Return the (x, y) coordinate for the center point of the cell that contains the specified text.  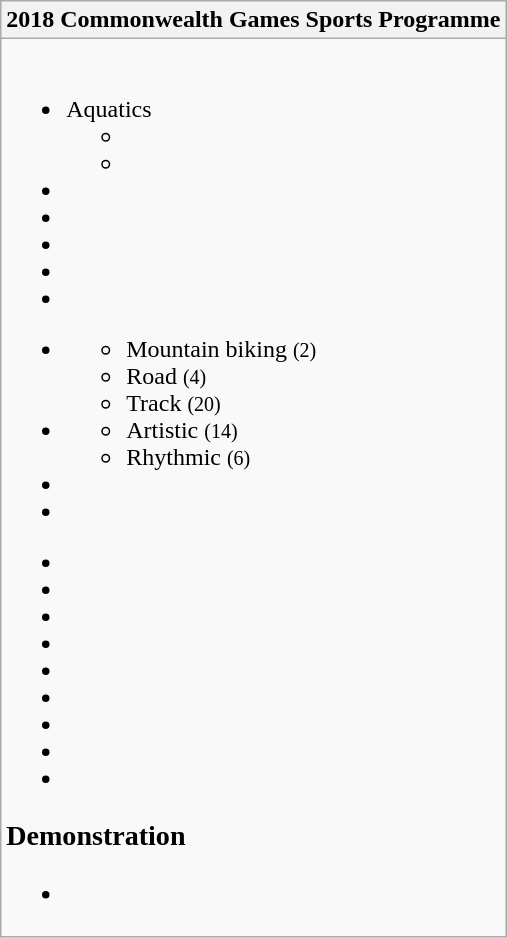
2018 Commonwealth Games Sports Programme (254, 20)
AquaticsMountain biking (2)Road (4)Track (20)Artistic (14)Rhythmic (6)Demonstration (254, 488)
